From the cell containing the given text, extract its center point as (x, y) coordinate. 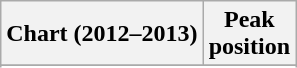
Peakposition (249, 34)
Chart (2012–2013) (102, 34)
